Extract the (X, Y) coordinate from the center of the cell holding the provided text.  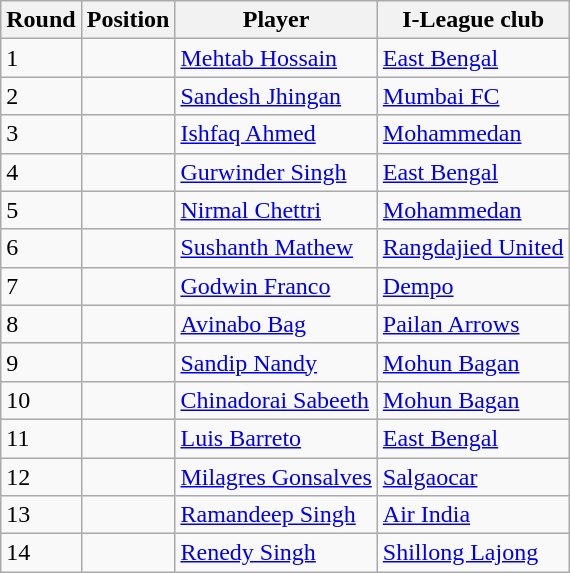
Mehtab Hossain (276, 58)
13 (41, 515)
Ramandeep Singh (276, 515)
12 (41, 477)
Air India (473, 515)
Round (41, 20)
Mumbai FC (473, 96)
Godwin Franco (276, 286)
3 (41, 134)
11 (41, 438)
Sandip Nandy (276, 362)
Salgaocar (473, 477)
Chinadorai Sabeeth (276, 400)
Ishfaq Ahmed (276, 134)
5 (41, 210)
Player (276, 20)
Milagres Gonsalves (276, 477)
8 (41, 324)
I-League club (473, 20)
Shillong Lajong (473, 553)
Dempo (473, 286)
Sandesh Jhingan (276, 96)
Renedy Singh (276, 553)
2 (41, 96)
7 (41, 286)
Rangdajied United (473, 248)
1 (41, 58)
Avinabo Bag (276, 324)
4 (41, 172)
Position (128, 20)
Luis Barreto (276, 438)
Nirmal Chettri (276, 210)
10 (41, 400)
Sushanth Mathew (276, 248)
Gurwinder Singh (276, 172)
Pailan Arrows (473, 324)
6 (41, 248)
9 (41, 362)
14 (41, 553)
